Determine the (x, y) coordinate at the center of the cell enclosing the given text.  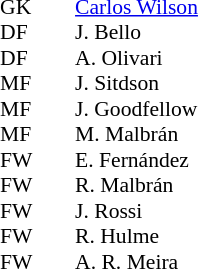
M. Malbrán (136, 135)
J. Goodfellow (136, 109)
A. Olivari (136, 58)
J. Sitdson (136, 83)
J. Bello (136, 33)
R. Malbrán (136, 185)
R. Hulme (136, 237)
E. Fernández (136, 160)
J. Rossi (136, 211)
